Return the (x, y) coordinate for the center point of the cell that contains the specified text.  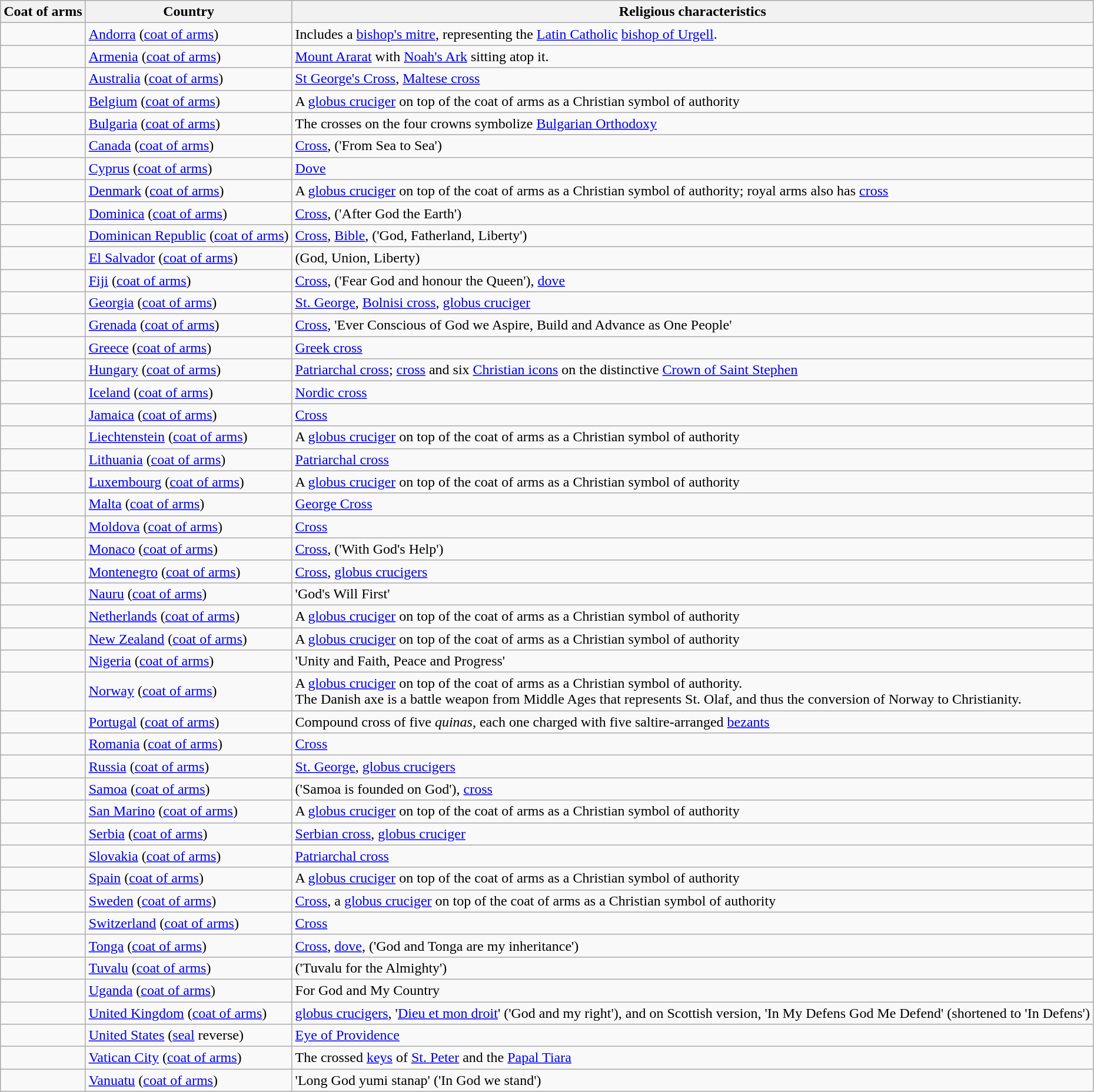
Patriarchal cross; cross and six Christian icons on the distinctive Crown of Saint Stephen (692, 370)
('Tuvalu for the Almighty') (692, 968)
('Samoa is founded on God'), cross (692, 789)
United Kingdom (coat of arms) (188, 1013)
Andorra (coat of arms) (188, 34)
Cross, Bible, ('God, Fatherland, Liberty') (692, 235)
Lithuania (coat of arms) (188, 460)
Russia (coat of arms) (188, 767)
Cross, ('Fear God and honour the Queen'), dove (692, 281)
Serbia (coat of arms) (188, 834)
Bulgaria (coat of arms) (188, 124)
A globus cruciger on top of the coat of arms as a Christian symbol of authority; royal arms also has cross (692, 191)
Tuvalu (coat of arms) (188, 968)
Netherlands (coat of arms) (188, 616)
'Unity and Faith, Peace and Progress' (692, 661)
Romania (coat of arms) (188, 744)
El Salvador (coat of arms) (188, 258)
Nordic cross (692, 392)
Sweden (coat of arms) (188, 901)
Religious characteristics (692, 12)
Cross, globus crucigers (692, 571)
Coat of arms (43, 12)
Greek cross (692, 348)
Armenia (coat of arms) (188, 56)
Norway (coat of arms) (188, 692)
Monaco (coat of arms) (188, 549)
Vatican City (coat of arms) (188, 1058)
Belgium (coat of arms) (188, 101)
Serbian cross, globus cruciger (692, 834)
Fiji (coat of arms) (188, 281)
The crosses on the four crowns symbolize Bulgarian Orthodoxy (692, 124)
San Marino (coat of arms) (188, 811)
Spain (coat of arms) (188, 878)
New Zealand (coat of arms) (188, 638)
Cross, ('With God's Help') (692, 549)
Cyprus (coat of arms) (188, 168)
globus crucigers, 'Dieu et mon droit' ('God and my right'), and on Scottish version, 'In My Defens God Me Defend' (shortened to 'In Defens') (692, 1013)
The crossed keys of St. Peter and the Papal Tiara (692, 1058)
Nauru (coat of arms) (188, 594)
United States (seal reverse) (188, 1036)
Australia (coat of arms) (188, 79)
Greece (coat of arms) (188, 348)
Malta (coat of arms) (188, 504)
'Long God yumi stanap' ('In God we stand') (692, 1080)
Luxembourg (coat of arms) (188, 482)
'God's Will First' (692, 594)
Moldova (coat of arms) (188, 527)
Grenada (coat of arms) (188, 325)
Compound cross of five quinas, each one charged with five saltire-arranged bezants (692, 722)
(God, Union, Liberty) (692, 258)
Uganda (coat of arms) (188, 990)
Tonga (coat of arms) (188, 945)
Montenegro (coat of arms) (188, 571)
Cross, a globus cruciger on top of the coat of arms as a Christian symbol of authority (692, 901)
Jamaica (coat of arms) (188, 415)
Nigeria (coat of arms) (188, 661)
Dominican Republic (coat of arms) (188, 235)
St. George, globus crucigers (692, 767)
Denmark (coat of arms) (188, 191)
Samoa (coat of arms) (188, 789)
Liechtenstein (coat of arms) (188, 437)
Slovakia (coat of arms) (188, 856)
Portugal (coat of arms) (188, 722)
For God and My Country (692, 990)
Georgia (coat of arms) (188, 303)
Vanuatu (coat of arms) (188, 1080)
Eye of Providence (692, 1036)
Hungary (coat of arms) (188, 370)
George Cross (692, 504)
Cross, 'Ever Conscious of God we Aspire, Build and Advance as One People' (692, 325)
Dove (692, 168)
St George's Cross, Maltese cross (692, 79)
St. George, Bolnisi cross, globus cruciger (692, 303)
Cross, dove, ('God and Tonga are my inheritance') (692, 945)
Cross, ('After God the Earth') (692, 213)
Cross, ('From Sea to Sea') (692, 146)
Switzerland (coat of arms) (188, 923)
Iceland (coat of arms) (188, 392)
Country (188, 12)
Includes a bishop's mitre, representing the Latin Catholic bishop of Urgell. (692, 34)
Canada (coat of arms) (188, 146)
Dominica (coat of arms) (188, 213)
Mount Ararat with Noah's Ark sitting atop it. (692, 56)
